Capture the cell that displays the provided text and extract its (x, y) central coordinate. 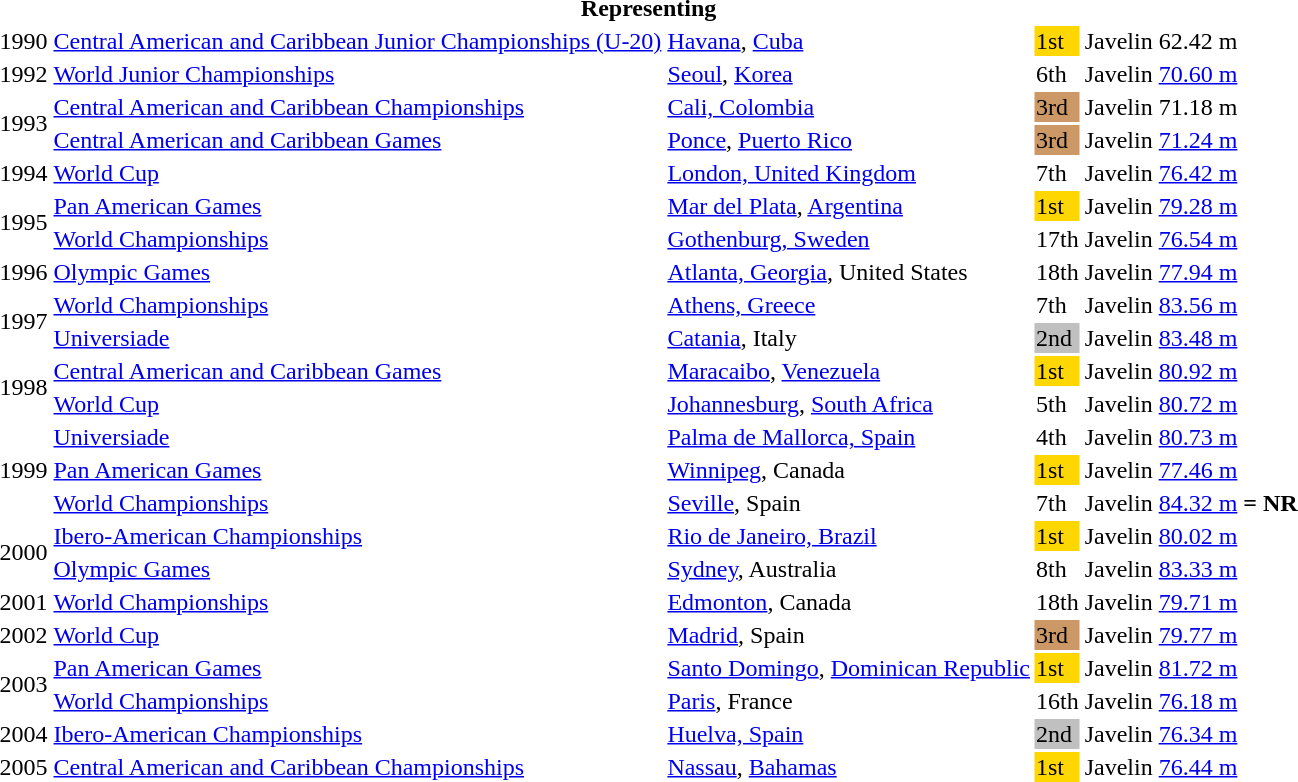
Huelva, Spain (849, 734)
Edmonton, Canada (849, 602)
Athens, Greece (849, 305)
6th (1057, 74)
Maracaibo, Venezuela (849, 371)
Johannesburg, South Africa (849, 404)
17th (1057, 239)
Seville, Spain (849, 503)
Havana, Cuba (849, 41)
Palma de Mallorca, Spain (849, 437)
Cali, Colombia (849, 107)
World Junior Championships (358, 74)
Winnipeg, Canada (849, 470)
Rio de Janeiro, Brazil (849, 536)
5th (1057, 404)
Central American and Caribbean Junior Championships (U-20) (358, 41)
Mar del Plata, Argentina (849, 206)
Gothenburg, Sweden (849, 239)
Nassau, Bahamas (849, 767)
Atlanta, Georgia, United States (849, 272)
London, United Kingdom (849, 173)
8th (1057, 569)
Paris, France (849, 701)
Ponce, Puerto Rico (849, 140)
Catania, Italy (849, 338)
Seoul, Korea (849, 74)
Santo Domingo, Dominican Republic (849, 668)
Sydney, Australia (849, 569)
Madrid, Spain (849, 635)
4th (1057, 437)
16th (1057, 701)
